Capture the cell that displays the provided text and extract its (x, y) central coordinate. 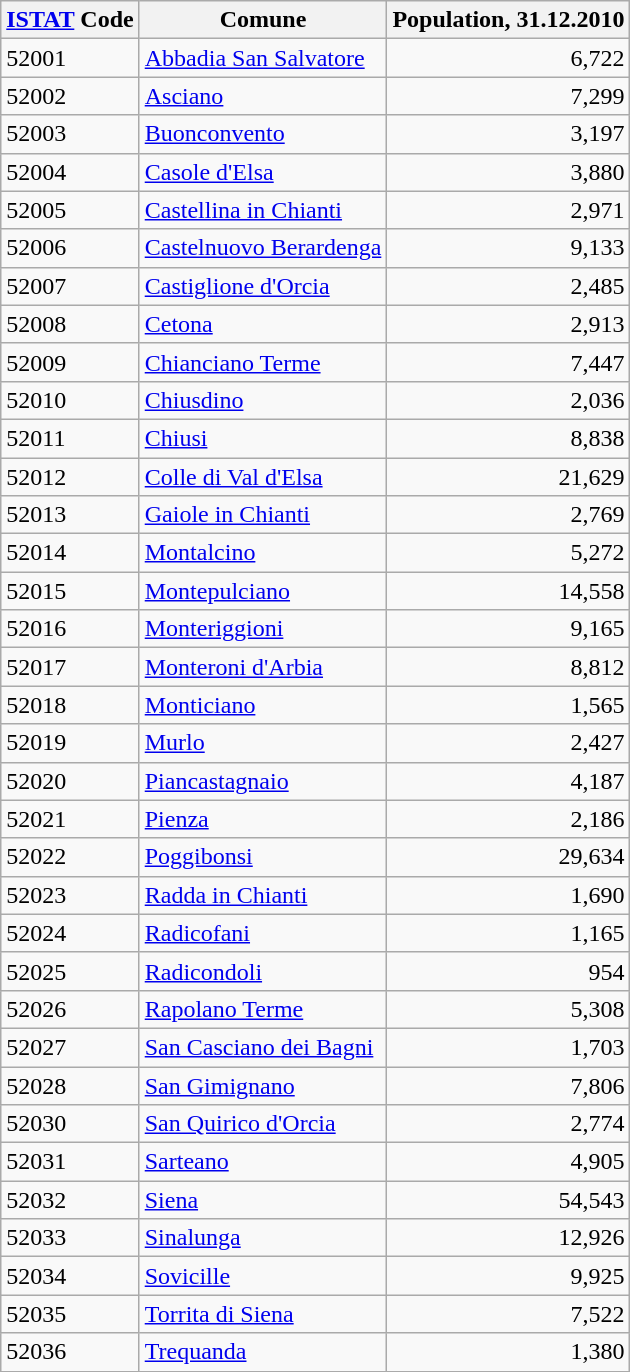
52002 (70, 96)
Radicondoli (263, 971)
54,543 (508, 1200)
52009 (70, 362)
52018 (70, 705)
52035 (70, 1314)
Castelnuovo Berardenga (263, 248)
Abbadia San Salvatore (263, 58)
Buonconvento (263, 134)
52024 (70, 933)
Colle di Val d'Elsa (263, 477)
52027 (70, 1047)
4,905 (508, 1162)
14,558 (508, 591)
52004 (70, 172)
Cetona (263, 324)
6,722 (508, 58)
52013 (70, 515)
Chiusi (263, 438)
9,133 (508, 248)
2,774 (508, 1124)
52003 (70, 134)
52028 (70, 1085)
1,380 (508, 1352)
Pienza (263, 819)
52023 (70, 895)
52021 (70, 819)
52016 (70, 629)
Torrita di Siena (263, 1314)
Chianciano Terme (263, 362)
52008 (70, 324)
Monteroni d'Arbia (263, 667)
52022 (70, 857)
52030 (70, 1124)
2,427 (508, 743)
5,272 (508, 553)
2,186 (508, 819)
8,838 (508, 438)
Population, 31.12.2010 (508, 20)
5,308 (508, 1009)
San Quirico d'Orcia (263, 1124)
2,769 (508, 515)
Castiglione d'Orcia (263, 286)
2,971 (508, 210)
1,165 (508, 933)
1,703 (508, 1047)
Piancastagnaio (263, 781)
52026 (70, 1009)
52001 (70, 58)
Castellina in Chianti (263, 210)
12,926 (508, 1238)
29,634 (508, 857)
8,812 (508, 667)
2,036 (508, 400)
52036 (70, 1352)
Poggibonsi (263, 857)
52025 (70, 971)
52020 (70, 781)
9,165 (508, 629)
Radda in Chianti (263, 895)
52019 (70, 743)
21,629 (508, 477)
ISTAT Code (70, 20)
3,197 (508, 134)
2,913 (508, 324)
7,447 (508, 362)
3,880 (508, 172)
Monticiano (263, 705)
Montalcino (263, 553)
Chiusdino (263, 400)
52007 (70, 286)
Radicofani (263, 933)
4,187 (508, 781)
52032 (70, 1200)
Casole d'Elsa (263, 172)
52033 (70, 1238)
1,565 (508, 705)
Sinalunga (263, 1238)
Montepulciano (263, 591)
52034 (70, 1276)
52005 (70, 210)
Rapolano Terme (263, 1009)
52017 (70, 667)
52015 (70, 591)
52031 (70, 1162)
Murlo (263, 743)
52012 (70, 477)
Siena (263, 1200)
52014 (70, 553)
Monteriggioni (263, 629)
52006 (70, 248)
Sarteano (263, 1162)
San Gimignano (263, 1085)
2,485 (508, 286)
Asciano (263, 96)
52011 (70, 438)
954 (508, 971)
7,522 (508, 1314)
Gaiole in Chianti (263, 515)
Sovicille (263, 1276)
Comune (263, 20)
7,806 (508, 1085)
1,690 (508, 895)
Trequanda (263, 1352)
San Casciano dei Bagni (263, 1047)
9,925 (508, 1276)
52010 (70, 400)
7,299 (508, 96)
